For the text-containing cell, return its midpoint in (X, Y) coordinate format. 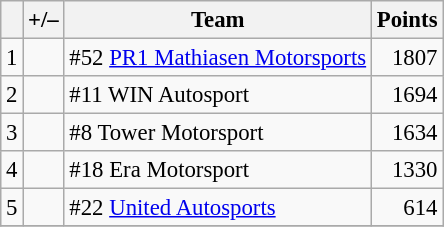
+/– (44, 20)
2 (12, 95)
#52 PR1 Mathiasen Motorsports (218, 58)
#8 Tower Motorsport (218, 133)
1807 (406, 58)
1330 (406, 170)
3 (12, 133)
1634 (406, 133)
1694 (406, 95)
#11 WIN Autosport (218, 95)
1 (12, 58)
Points (406, 20)
#22 United Autosports (218, 208)
4 (12, 170)
#18 Era Motorsport (218, 170)
614 (406, 208)
5 (12, 208)
Team (218, 20)
